Scan for the cell matching the given text and deliver its (x, y) coordinate at center. 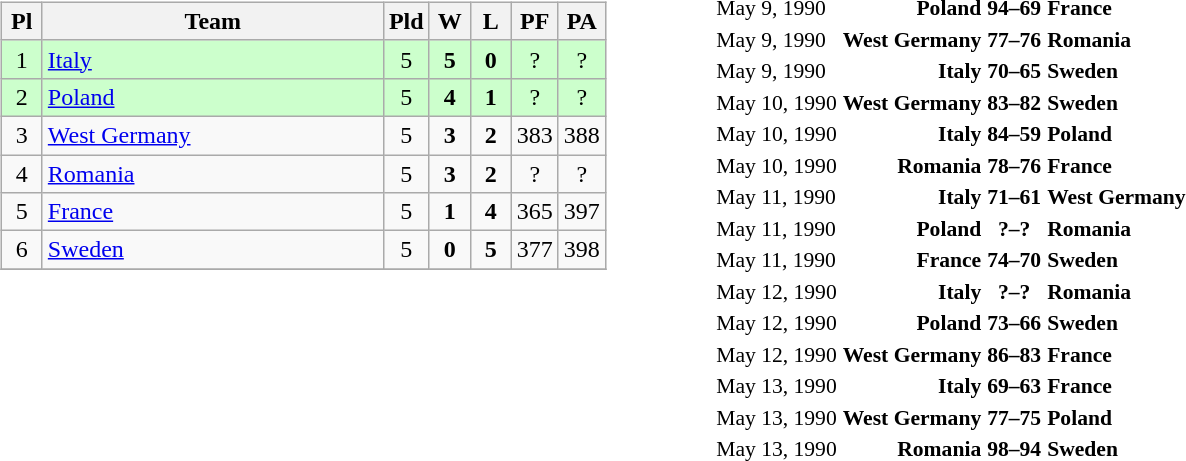
397 (582, 212)
377 (534, 250)
6 (22, 250)
365 (534, 212)
L (490, 21)
W (450, 21)
Sweden (212, 250)
73–66 (1014, 323)
70–65 (1014, 71)
77–75 (1014, 417)
388 (582, 135)
78–76 (1014, 165)
74–70 (1014, 260)
69–63 (1014, 386)
398 (582, 250)
77–76 (1014, 39)
Pl (22, 21)
PF (534, 21)
Pld (406, 21)
83–82 (1014, 102)
Team (212, 21)
71–61 (1014, 197)
86–83 (1014, 354)
383 (534, 135)
84–59 (1014, 134)
PA (582, 21)
